Output the [X, Y] coordinate of the center of the cell containing the given text.  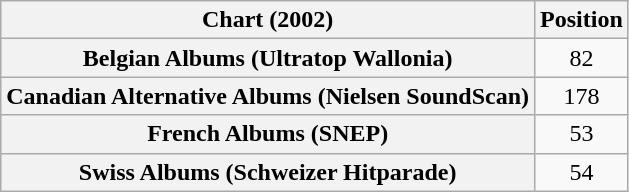
82 [582, 58]
54 [582, 172]
Belgian Albums (Ultratop Wallonia) [268, 58]
Swiss Albums (Schweizer Hitparade) [268, 172]
Chart (2002) [268, 20]
178 [582, 96]
French Albums (SNEP) [268, 134]
53 [582, 134]
Canadian Alternative Albums (Nielsen SoundScan) [268, 96]
Position [582, 20]
